Provide the [x, y] coordinate of the cell's center where the given text is located.  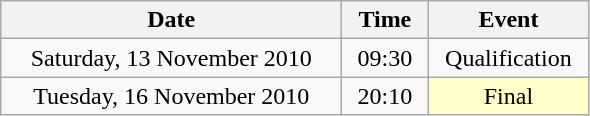
Final [508, 96]
Qualification [508, 58]
20:10 [385, 96]
Tuesday, 16 November 2010 [172, 96]
09:30 [385, 58]
Saturday, 13 November 2010 [172, 58]
Time [385, 20]
Date [172, 20]
Event [508, 20]
